Provide the [X, Y] coordinate of the cell's center where the given text is located.  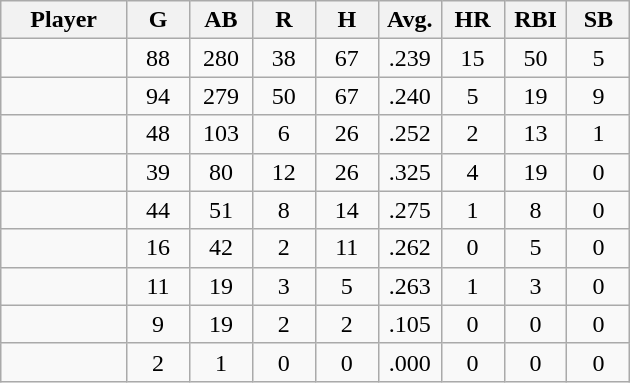
.262 [410, 248]
H [346, 20]
AB [220, 20]
SB [598, 20]
14 [346, 210]
48 [158, 134]
.240 [410, 96]
38 [284, 58]
51 [220, 210]
279 [220, 96]
12 [284, 172]
103 [220, 134]
88 [158, 58]
R [284, 20]
.325 [410, 172]
RBI [536, 20]
15 [472, 58]
Avg. [410, 20]
280 [220, 58]
16 [158, 248]
HR [472, 20]
.252 [410, 134]
42 [220, 248]
44 [158, 210]
.105 [410, 324]
4 [472, 172]
.263 [410, 286]
.000 [410, 362]
39 [158, 172]
6 [284, 134]
13 [536, 134]
Player [64, 20]
G [158, 20]
.239 [410, 58]
.275 [410, 210]
94 [158, 96]
80 [220, 172]
